Search for the cell housing the specified text and yield its [X, Y] center coordinate. 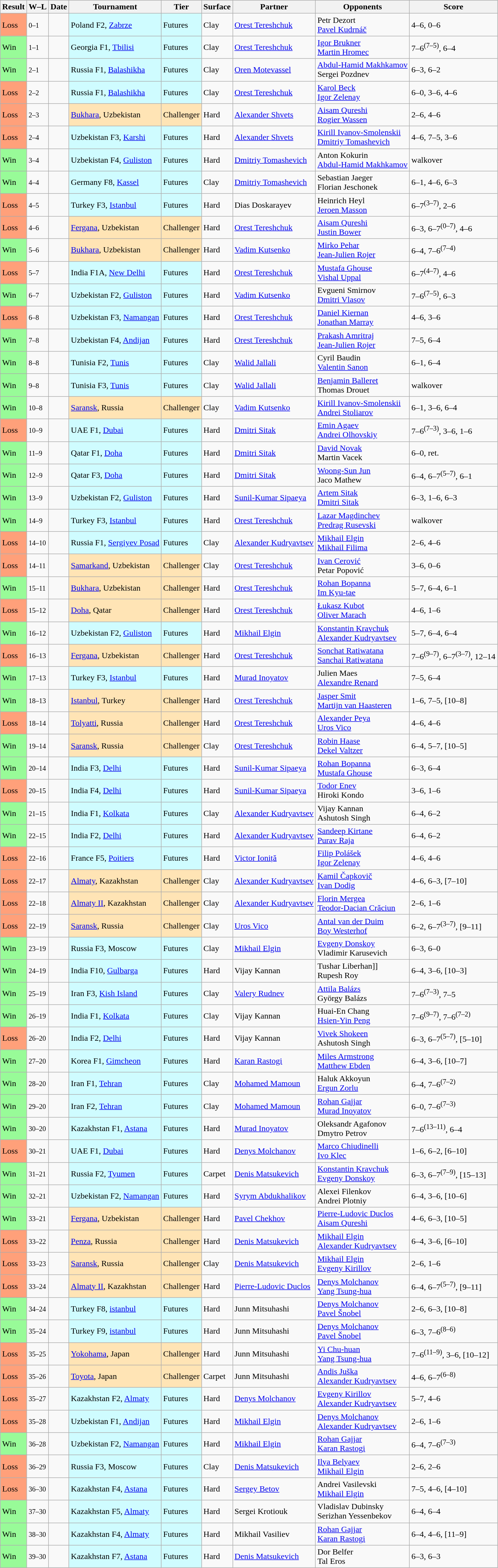
Mikhail Elgin Alexander Kudryavtsev [363, 1241]
Attila Balázs György Balázs [363, 993]
Daniel Kiernan Jonathan Marray [363, 318]
31–21 [37, 1174]
Almaty, Kazakhstan [115, 881]
6–4, 5–7, [10–5] [453, 746]
35–25 [37, 1354]
India F10, Gulbarga [115, 971]
Aisam Qureshi Rogier Wassen [363, 115]
Uzbekistan F3, Karshi [115, 137]
Poland F2, Zabrze [115, 25]
35–28 [37, 1422]
6–4, 3–6, [10–7] [453, 1061]
Sergei Krotiouk [274, 1512]
Penza, Russia [115, 1241]
Ivan Cerović Petar Popović [363, 565]
Doha, Qatar [115, 610]
Konstantin Kravchuk Evgeny Donskoy [363, 1174]
7–6(11–9), 3–6, [10–12] [453, 1354]
3–6, 0–6 [453, 565]
Oren Motevassel [274, 70]
Rohan Bopanna Mustafa Ghouse [363, 768]
0–1 [37, 25]
4–6, 0–6 [453, 25]
Kirill Ivanov-Smolenskii Andrei Stoliarov [363, 408]
Heinrich Heyl Jeroen Masson [363, 205]
Rohan Gajjar Murad Inoyatov [363, 1106]
Denys Molchanov Alexander Kudryavtsev [363, 1422]
Turkey F9, istanbul [115, 1331]
Kazakhstan F7, Astana [115, 1557]
Dor Belfer Tal Eros [363, 1557]
6–3, 6–4 [453, 768]
Vivek Shokeen Ashutosh Singh [363, 1039]
Alexei Filenkov Andrei Plotniy [363, 1196]
Uzbekistan F1, Andijan [115, 1422]
20–15 [37, 791]
6–7(4–7), 4–6 [453, 272]
12–9 [37, 475]
18–13 [37, 701]
30–20 [37, 1129]
Emin Agaev Andrei Olhovskiy [363, 430]
14–11 [37, 565]
33–21 [37, 1219]
Huai-En Chang Hsien-Yin Peng [363, 1016]
Artem Sitak Dmitri Sitak [363, 498]
27–20 [37, 1061]
26–19 [37, 1016]
22–17 [37, 881]
6–3, 6–7(0–7), 4–6 [453, 227]
4–6, 6–7(6–8) [453, 1377]
6–4, 3–6, [6–10] [453, 1241]
2–4 [37, 137]
Abdul-Hamid Makhkamov Sergei Pozdnev [363, 70]
Aisam Qureshi Justin Bower [363, 227]
France F5, Poitiers [115, 858]
15–11 [37, 588]
Turkey F8, istanbul [115, 1309]
36–30 [37, 1489]
Tournament [115, 7]
Kirill Ivanov-Smolenskii Dmitriy Tomashevich [363, 137]
7–6(7–5), 6–3 [453, 295]
Pavel Chekhov [274, 1219]
39–30 [37, 1557]
7–6(9–7), 6–7(3–7), 12–14 [453, 656]
Evgeny Kirillov Alexander Kudryavtsev [363, 1399]
Surface [217, 7]
Kazakhstan F2, Almaty [115, 1399]
Ilya Belyaev Mikhail Elgin [363, 1467]
14–9 [37, 520]
7–6(9–7), 7–6(7–2) [453, 1016]
Uros Vico [274, 926]
4–6 [37, 227]
4–6, 7–5, 3–6 [453, 137]
17–13 [37, 678]
7–5, 4–6, [4–10] [453, 1489]
6–4, 7–6(7–3) [453, 1444]
4–6, 6–3, [10–5] [453, 1219]
Iran F1, Tehran [115, 1084]
Tunisia F2, Tunis [115, 363]
15–12 [37, 610]
Mirko Pehar Jean-Julien Rojer [363, 250]
Date [59, 7]
Igor Brukner Martin Hromec [363, 47]
6–0, ret. [453, 453]
Łukasz Kubot Oliver Marach [363, 610]
Todor Enev Hiroki Kondo [363, 791]
Kamil Čapkovič Ivan Dodig [363, 881]
6–0, 3–6, 4–6 [453, 92]
6–4, 6–7(5–7), 6–1 [453, 475]
6–3, 6–3 [453, 1557]
2–1 [37, 70]
6–3, 7–6(8–6) [453, 1331]
Syrym Abdukhalikov [274, 1196]
6–3, 6–7(7–9), [15–13] [453, 1174]
6–4, 6–4 [453, 1512]
Florin Mergea Teodor-Dacian Crăciun [363, 903]
7–8 [37, 340]
Korea F1, Gimcheon [115, 1061]
33–23 [37, 1264]
Denys Molchanov Yang Tsung-hua [363, 1286]
Sonchat Ratiwatana Sanchai Ratiwatana [363, 656]
Tushar Liberhan]] Rupesh Roy [363, 971]
1–1 [37, 47]
Vladislav Dubinsky Serizhan Yessenbekov [363, 1512]
6–7 [37, 295]
Karan Rastogi [274, 1061]
Woong-Sun Jun Jaco Mathew [363, 475]
Benjamin Balleret Thomas Drouet [363, 385]
10–8 [37, 408]
2–6, 6–3, [10–8] [453, 1309]
21–15 [37, 813]
6–1, 6–4 [453, 363]
Konstantin Kravchuk Alexander Kudryavtsev [363, 633]
Mustafa Ghouse Vishal Uppal [363, 272]
Evgeny Donskoy Vladimir Karusevich [363, 948]
Petr Dezort Pavel Kudrnáč [363, 25]
6–4, 3–6, [10–6] [453, 1196]
6–7(3–7), 2–6 [453, 205]
6–4, 4–6, [11–9] [453, 1534]
Tier [181, 7]
9–8 [37, 385]
Tunisia F3, Tunis [115, 385]
Kazakhstan F5, Almaty [115, 1512]
Mikhail Elgin Evgeny Kirillov [363, 1264]
Lazar Magdinchev Predrag Rusevski [363, 520]
8–8 [37, 363]
2–6, 2–6 [453, 1467]
5–7, 4–6 [453, 1399]
6–4, 6–7(5–7), [9–11] [453, 1286]
37–30 [37, 1512]
6–3, 6–2 [453, 70]
Oleksandr Agafonov Dmytro Petrov [363, 1129]
Kazakhstan F4, Almaty [115, 1534]
Qatar F3, Doha [115, 475]
7–6(7–3), 3–6, 1–6 [453, 430]
34–24 [37, 1309]
Andrei Vasilevski Mikhail Elgin [363, 1489]
Alexander Peya Uros Vico [363, 723]
36–29 [37, 1467]
Sergey Betov [274, 1489]
Uzbekistan F4, Andijan [115, 340]
Yi Chu-huan Yang Tsung-hua [363, 1354]
5–7, 6–4, 6–1 [453, 588]
1–6, 7–5, [10–8] [453, 701]
24–19 [37, 971]
Kazakhstan F1, Astana [115, 1129]
India F4, Delhi [115, 791]
4–6, 6–3, [7–10] [453, 881]
Partner [274, 7]
Iran F2, Tehran [115, 1106]
Germany F8, Kassel [115, 182]
Russia F2, Tyumen [115, 1174]
4–5 [37, 205]
Yokohama, Japan [115, 1354]
4–6, 1–6 [453, 610]
Anton Kokurin Abdul-Hamid Makhkamov [363, 160]
6–2, 6–7(3–7), [9–11] [453, 926]
3–4 [37, 160]
6–1, 4–6, 6–3 [453, 182]
2–3 [37, 115]
11–9 [37, 453]
35–24 [37, 1331]
Uzbekistan F4, Guliston [115, 160]
6–4, 7–6(7–2) [453, 1084]
28–20 [37, 1084]
Dias Doskarayev [274, 205]
Evgueni Smirnov Dmitri Vlasov [363, 295]
Victor Ioniță [274, 858]
22–19 [37, 926]
Kazakhstan F4, Astana [115, 1489]
Iran F3, Kish Island [115, 993]
Miles Armstrong Matthew Ebden [363, 1061]
5–7 [37, 272]
20–14 [37, 768]
Samarkand, Uzbekistan [115, 565]
6–8 [37, 318]
23–19 [37, 948]
33–22 [37, 1241]
Robin Haase Dekel Valtzer [363, 746]
David Novak Martin Vacek [363, 453]
Cyril Baudin Valentin Sanon [363, 363]
Pierre-Ludovic Duclos Aisam Qureshi [363, 1219]
22–15 [37, 836]
30–21 [37, 1151]
Valery Rudnev [274, 993]
Marco Chiudinelli Ivo Klec [363, 1151]
6–0, 7–6(7–3) [453, 1106]
2–2 [37, 92]
Istanbul, Turkey [115, 701]
Score [453, 7]
5–7, 6–4, 6–4 [453, 633]
6–1, 3–6, 6–4 [453, 408]
22–16 [37, 858]
4–6, 3–6 [453, 318]
Sandeep Kirtane Purav Raja [363, 836]
Rohan Bopanna Im Kyu-tae [363, 588]
Sebastian Jaeger Florian Jeschonek [363, 182]
Toyota, Japan [115, 1377]
26–20 [37, 1039]
13–9 [37, 498]
35–27 [37, 1399]
Result [13, 7]
6–4, 3–6, [10–3] [453, 971]
14–10 [37, 543]
16–13 [37, 656]
Mikhail Vasiliev [274, 1534]
22–18 [37, 903]
29–20 [37, 1106]
36–28 [37, 1444]
38–30 [37, 1534]
4–4 [37, 182]
Haluk Akkoyun Ergun Zorlu [363, 1084]
7–6(13–11), 6–4 [453, 1129]
Russia F1, Sergiyev Posad [115, 543]
India F3, Delhi [115, 768]
Antal van der Duim Boy Westerhof [363, 926]
Opponents [363, 7]
18–14 [37, 723]
Julien Maes Alexandre Renard [363, 678]
6–3, 6–7(5–7), [5–10] [453, 1039]
6–4, 7–6(7–4) [453, 250]
Tolyatti, Russia [115, 723]
33–24 [37, 1286]
35–26 [37, 1377]
Uzbekistan F3, Namangan [115, 318]
25–19 [37, 993]
10–9 [37, 430]
Andis Juška Alexander Kudryavtsev [363, 1377]
1–6, 6–2, [6–10] [453, 1151]
India F1A, New Delhi [115, 272]
6–3, 1–6, 6–3 [453, 498]
32–21 [37, 1196]
3–6, 1–6 [453, 791]
5–6 [37, 250]
W–L [37, 7]
7–6(7–3), 7–5 [453, 993]
6–3, 6–0 [453, 948]
Pierre-Ludovic Duclos [274, 1286]
Georgia F1, Tbilisi [115, 47]
Qatar F1, Doha [115, 453]
19–14 [37, 746]
Prakash Amritraj Jean-Julien Rojer [363, 340]
Mikhail Elgin Mikhail Filima [363, 543]
Karol Beck Igor Zelenay [363, 92]
Vijay Kannan Ashutosh Singh [363, 813]
16–12 [37, 633]
Filip Polášek Igor Zelenay [363, 858]
7–6(7–5), 6–4 [453, 47]
Jasper Smit Martijn van Haasteren [363, 701]
